Return the (x, y) coordinate for the center point of the cell that contains the specified text.  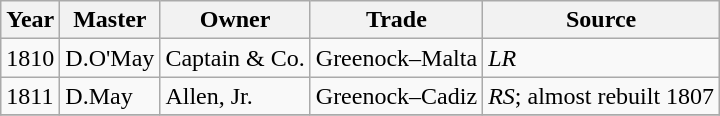
1811 (30, 96)
Year (30, 20)
Greenock–Cadiz (396, 96)
Owner (235, 20)
RS; almost rebuilt 1807 (602, 96)
D.O'May (110, 58)
Trade (396, 20)
Source (602, 20)
Master (110, 20)
Allen, Jr. (235, 96)
D.May (110, 96)
1810 (30, 58)
LR (602, 58)
Captain & Co. (235, 58)
Greenock–Malta (396, 58)
